Scan for the cell matching the given text and deliver its [x, y] coordinate at center. 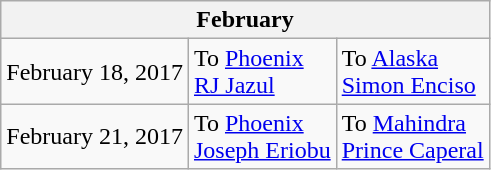
February [245, 20]
To PhoenixJoseph Eriobu [262, 136]
February 18, 2017 [95, 72]
To MahindraPrince Caperal [412, 136]
To PhoenixRJ Jazul [262, 72]
February 21, 2017 [95, 136]
To AlaskaSimon Enciso [412, 72]
